Return [x, y] of the center of cell containing provided text 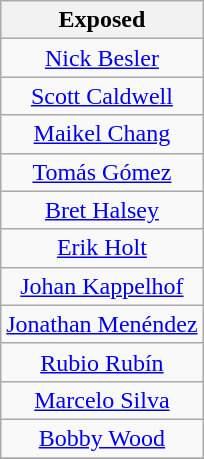
Marcelo Silva [102, 400]
Johan Kappelhof [102, 286]
Erik Holt [102, 248]
Scott Caldwell [102, 96]
Rubio Rubín [102, 362]
Maikel Chang [102, 134]
Bret Halsey [102, 210]
Exposed [102, 20]
Bobby Wood [102, 438]
Tomás Gómez [102, 172]
Jonathan Menéndez [102, 324]
Nick Besler [102, 58]
